Return (X, Y) of the center of cell containing provided text 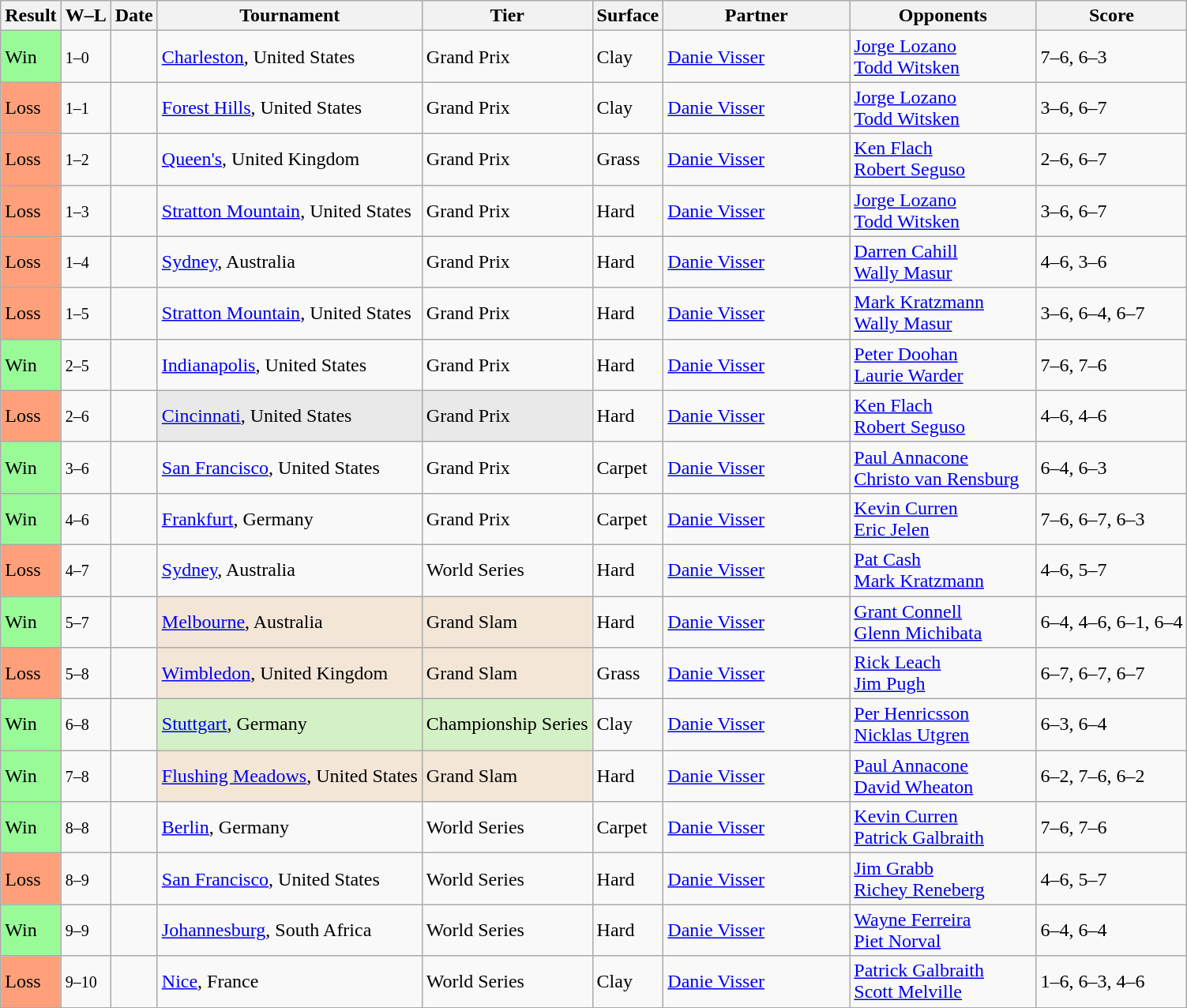
Score (1112, 16)
7–6, 6–3 (1112, 57)
Queen's, United Kingdom (289, 160)
6–4, 4–6, 6–1, 6–4 (1112, 621)
7–6, 6–7, 6–3 (1112, 518)
Indianapolis, United States (289, 365)
Flushing Meadows, United States (289, 776)
Paul Annacone David Wheaton (943, 776)
Grant Connell Glenn Michibata (943, 621)
Wimbledon, United Kingdom (289, 673)
6–7, 6–7, 6–7 (1112, 673)
1–4 (85, 262)
Result (31, 16)
1–3 (85, 210)
9–10 (85, 981)
Rick Leach Jim Pugh (943, 673)
2–6, 6–7 (1112, 160)
Kevin Curren Eric Jelen (943, 518)
3–6 (85, 468)
Forest Hills, United States (289, 107)
Wayne Ferreira Piet Norval (943, 931)
9–9 (85, 931)
3–6, 6–4, 6–7 (1112, 313)
Jim Grabb Richey Reneberg (943, 878)
Tier (507, 16)
Darren Cahill Wally Masur (943, 262)
Berlin, Germany (289, 828)
2–5 (85, 365)
4–6 (85, 518)
5–8 (85, 673)
Charleston, United States (289, 57)
Peter Doohan Laurie Warder (943, 365)
Kevin Curren Patrick Galbraith (943, 828)
Opponents (943, 16)
Nice, France (289, 981)
Date (134, 16)
5–7 (85, 621)
Tournament (289, 16)
Patrick Galbraith Scott Melville (943, 981)
6–8 (85, 725)
1–6, 6–3, 4–6 (1112, 981)
Paul Annacone Christo van Rensburg (943, 468)
Stuttgart, Germany (289, 725)
1–1 (85, 107)
Pat Cash Mark Kratzmann (943, 570)
Johannesburg, South Africa (289, 931)
Frankfurt, Germany (289, 518)
4–6, 3–6 (1112, 262)
W–L (85, 16)
1–5 (85, 313)
Partner (757, 16)
8–8 (85, 828)
Championship Series (507, 725)
6–2, 7–6, 6–2 (1112, 776)
4–6, 4–6 (1112, 416)
1–0 (85, 57)
6–3, 6–4 (1112, 725)
6–4, 6–3 (1112, 468)
Mark Kratzmann Wally Masur (943, 313)
6–4, 6–4 (1112, 931)
Melbourne, Australia (289, 621)
Per Henricsson Nicklas Utgren (943, 725)
1–2 (85, 160)
Surface (628, 16)
4–7 (85, 570)
8–9 (85, 878)
7–8 (85, 776)
Cincinnati, United States (289, 416)
2–6 (85, 416)
